Find where the given text appears and provide that cell's center as (X, Y) coordinate. 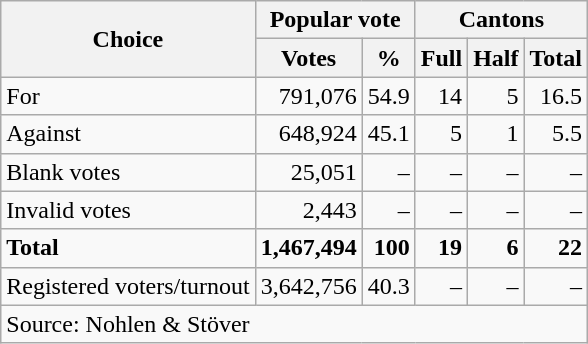
For (128, 96)
22 (556, 248)
54.9 (388, 96)
3,642,756 (308, 286)
Full (441, 58)
2,443 (308, 210)
40.3 (388, 286)
100 (388, 248)
45.1 (388, 134)
Blank votes (128, 172)
Half (496, 58)
Invalid votes (128, 210)
1 (496, 134)
25,051 (308, 172)
Votes (308, 58)
Against (128, 134)
Popular vote (335, 20)
16.5 (556, 96)
Cantons (501, 20)
14 (441, 96)
5.5 (556, 134)
Registered voters/turnout (128, 286)
1,467,494 (308, 248)
Choice (128, 39)
6 (496, 248)
Source: Nohlen & Stöver (294, 324)
791,076 (308, 96)
% (388, 58)
648,924 (308, 134)
19 (441, 248)
